Output the (x, y) coordinate of the center of the cell containing the given text.  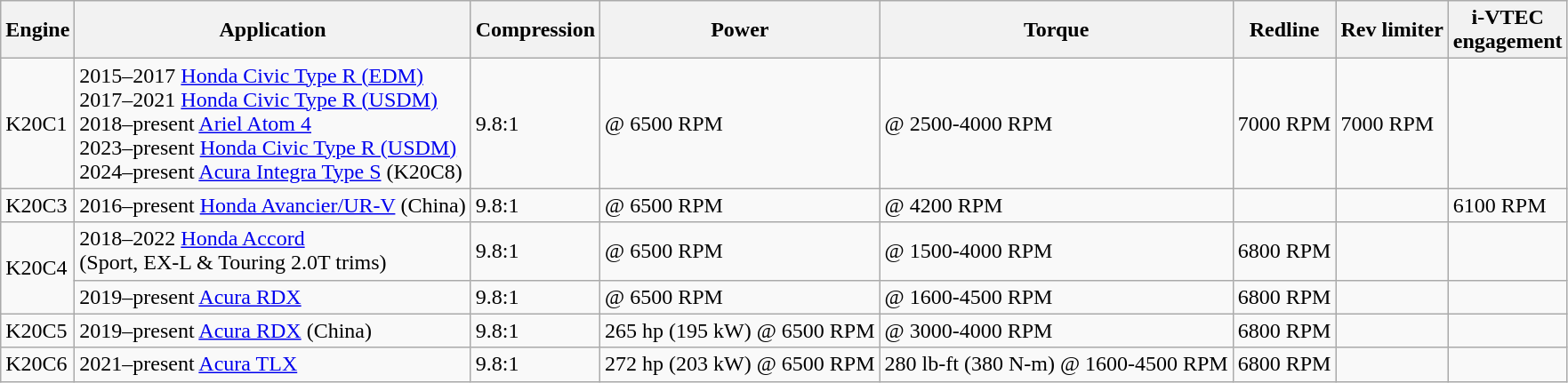
2021–present Acura TLX (272, 364)
Compression (535, 30)
@ 1500-4000 RPM (1057, 251)
i-VTECengagement (1508, 30)
@ 1600-4500 RPM (1057, 297)
2019–present Acura RDX (China) (272, 331)
K20C4 (37, 268)
265 hp (195 kW) @ 6500 RPM (740, 331)
2019–present Acura RDX (272, 297)
Torque (1057, 30)
@ 3000-4000 RPM (1057, 331)
Engine (37, 30)
Application (272, 30)
272 hp (203 kW) @ 6500 RPM (740, 364)
Redline (1284, 30)
@ 2500-4000 RPM (1057, 124)
280 lb-ft (380 N-m) @ 1600-4500 RPM (1057, 364)
Rev limiter (1392, 30)
2018–2022 Honda Accord(Sport, EX-L & Touring 2.0T trims) (272, 251)
@ 4200 RPM (1057, 205)
6100 RPM (1508, 205)
K20C5 (37, 331)
K20C1 (37, 124)
2016–present Honda Avancier/UR-V (China) (272, 205)
K20C6 (37, 364)
Power (740, 30)
K20C3 (37, 205)
